Return (x, y) of the center of cell containing provided text 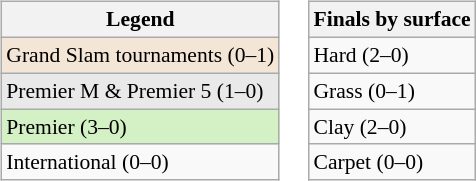
International (0–0) (140, 162)
Clay (2–0) (392, 127)
Finals by surface (392, 20)
Premier M & Premier 5 (1–0) (140, 91)
Carpet (0–0) (392, 162)
Grand Slam tournaments (0–1) (140, 55)
Grass (0–1) (392, 91)
Legend (140, 20)
Premier (3–0) (140, 127)
Hard (2–0) (392, 55)
